Return the [x, y] coordinate for the center point of the cell that contains the specified text.  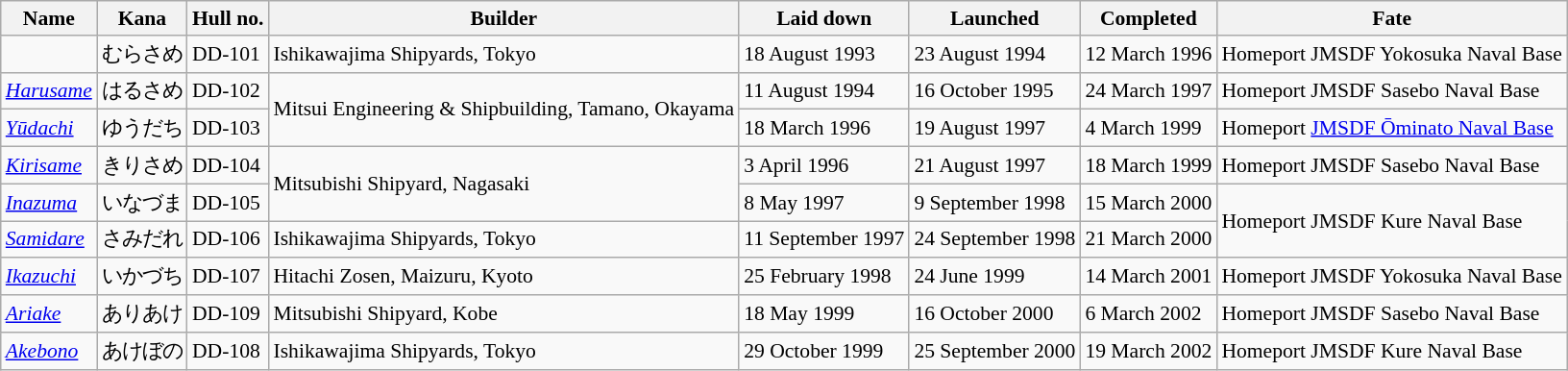
Mitsubishi Shipyard, Kobe [503, 313]
18 March 1996 [824, 129]
いかづち [142, 277]
4 March 1999 [1148, 129]
DD-105 [229, 202]
Name [49, 18]
18 March 1999 [1148, 165]
Akebono [49, 352]
Fate [1391, 18]
DD-102 [229, 90]
21 March 2000 [1148, 240]
DD-103 [229, 129]
23 August 1994 [994, 54]
Homeport JMSDF Ōminato Naval Base [1391, 129]
6 March 2002 [1148, 313]
DD-109 [229, 313]
25 February 1998 [824, 277]
14 March 2001 [1148, 277]
いなづま [142, 202]
15 March 2000 [1148, 202]
さみだれ [142, 240]
Builder [503, 18]
11 August 1994 [824, 90]
9 September 1998 [994, 202]
ゆうだち [142, 129]
DD-108 [229, 352]
11 September 1997 [824, 240]
むらさめ [142, 54]
Kirisame [49, 165]
きりさめ [142, 165]
24 June 1999 [994, 277]
Completed [1148, 18]
25 September 2000 [994, 352]
3 April 1996 [824, 165]
Inazuma [49, 202]
16 October 1995 [994, 90]
8 May 1997 [824, 202]
18 August 1993 [824, 54]
29 October 1999 [824, 352]
Mitsubishi Shipyard, Nagasaki [503, 185]
Ariake [49, 313]
Laid down [824, 18]
19 August 1997 [994, 129]
DD-107 [229, 277]
Yūdachi [49, 129]
はるさめ [142, 90]
19 March 2002 [1148, 352]
16 October 2000 [994, 313]
24 September 1998 [994, 240]
Mitsui Engineering & Shipbuilding, Tamano, Okayama [503, 110]
Samidare [49, 240]
DD-104 [229, 165]
Harusame [49, 90]
18 May 1999 [824, 313]
DD-101 [229, 54]
21 August 1997 [994, 165]
あけぼの [142, 352]
Hitachi Zosen, Maizuru, Kyoto [503, 277]
24 March 1997 [1148, 90]
ありあけ [142, 313]
Launched [994, 18]
Ikazuchi [49, 277]
Kana [142, 18]
12 March 1996 [1148, 54]
Hull no. [229, 18]
DD-106 [229, 240]
